Identify which cell holds the provided text, then report its (x, y) central coordinate. 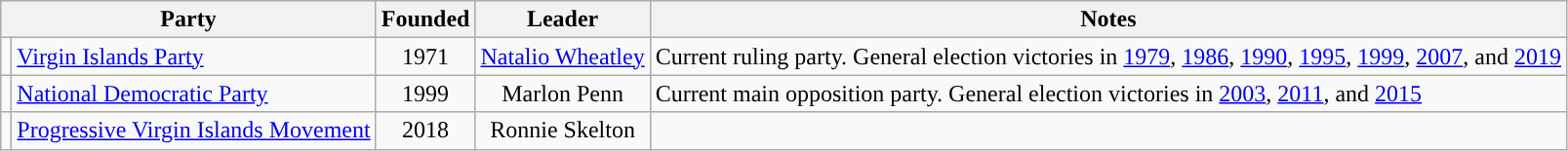
Party (188, 19)
Progressive Virgin Islands Movement (193, 131)
1971 (425, 57)
Notes (1108, 19)
Founded (425, 19)
Natalio Wheatley (562, 57)
Current ruling party. General election victories in 1979, 1986, 1990, 1995, 1999, 2007, and 2019 (1108, 57)
2018 (425, 131)
Ronnie Skelton (562, 131)
1999 (425, 94)
Virgin Islands Party (193, 57)
National Democratic Party (193, 94)
Marlon Penn (562, 94)
Current main opposition party. General election victories in 2003, 2011, and 2015 (1108, 94)
Leader (562, 19)
